Locate the cell with the specified text and output its (X, Y) center coordinate. 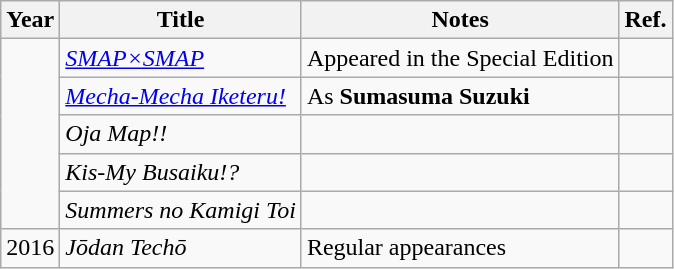
Jōdan Techō (181, 248)
Oja Map!! (181, 134)
Mecha-Mecha Iketeru! (181, 96)
Title (181, 20)
Year (30, 20)
Notes (460, 20)
Appeared in the Special Edition (460, 58)
Kis-My Busaiku!? (181, 172)
As Sumasuma Suzuki (460, 96)
SMAP×SMAP (181, 58)
Ref. (646, 20)
Regular appearances (460, 248)
2016 (30, 248)
Summers no Kamigi Toi (181, 210)
